Output the (X, Y) coordinate of the center of the cell containing the given text.  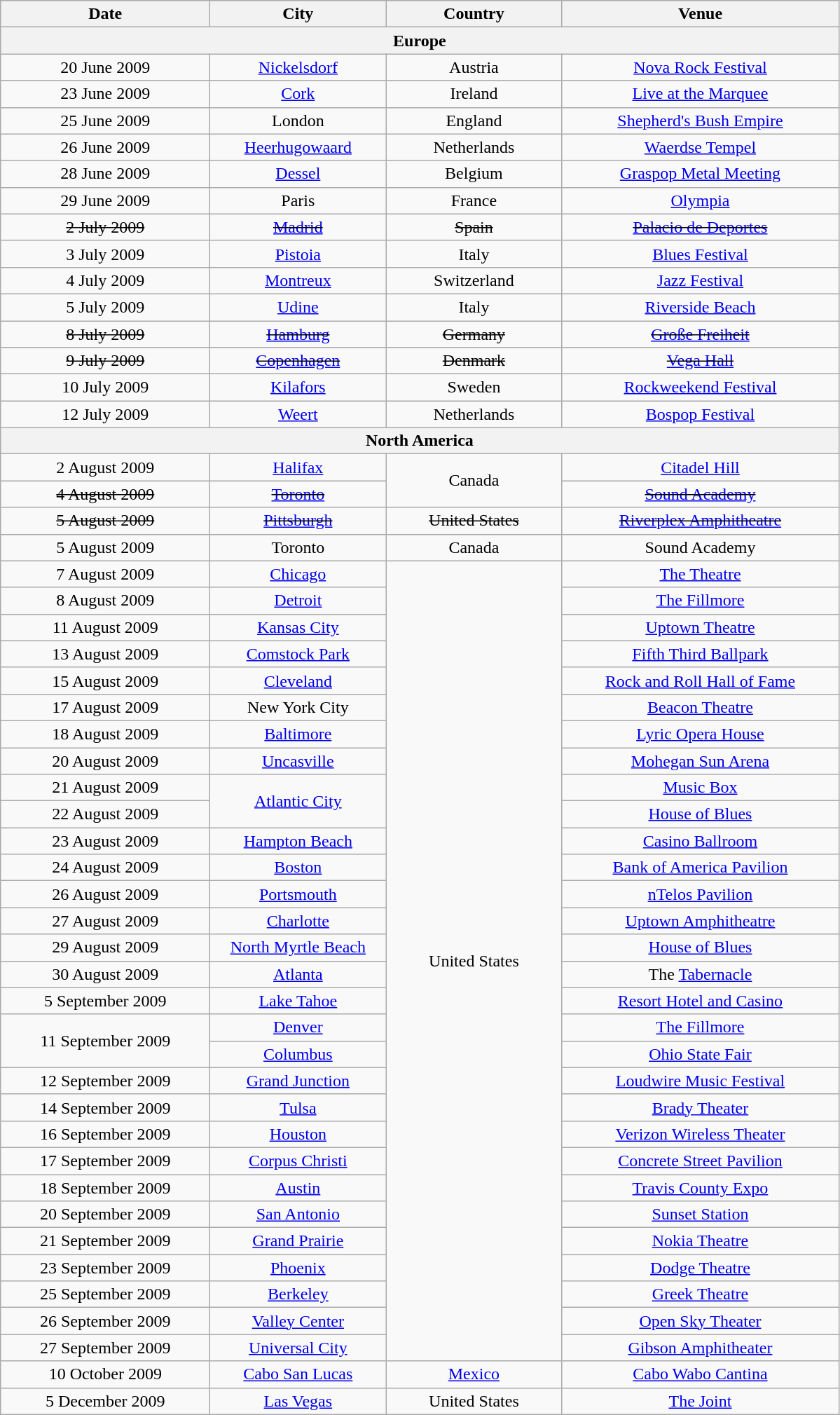
Chicago (298, 574)
Cabo Wabo Cantina (701, 1374)
Madrid (298, 227)
Dodge Theatre (701, 1268)
Open Sky Theater (701, 1321)
10 July 2009 (105, 388)
Greek Theatre (701, 1294)
10 October 2009 (105, 1374)
28 June 2009 (105, 174)
Cabo San Lucas (298, 1374)
Lake Tahoe (298, 1001)
13 August 2009 (105, 654)
7 August 2009 (105, 574)
Comstock Park (298, 654)
Blues Festival (701, 254)
Lyric Opera House (701, 734)
Dessel (298, 174)
Ireland (474, 94)
12 July 2009 (105, 414)
Gibson Amphitheater (701, 1348)
Olympia (701, 200)
Charlotte (298, 921)
Kilafors (298, 388)
New York City (298, 707)
Udine (298, 307)
Mohegan Sun Arena (701, 760)
Grand Junction (298, 1081)
Nova Rock Festival (701, 67)
Live at the Marquee (701, 94)
8 August 2009 (105, 601)
5 September 2009 (105, 1001)
Waerdse Tempel (701, 147)
18 August 2009 (105, 734)
Vega Hall (701, 361)
Travis County Expo (701, 1188)
Pittsburgh (298, 521)
24 August 2009 (105, 868)
nTelos Pavilion (701, 894)
Bospop Festival (701, 414)
San Antonio (298, 1215)
City (298, 14)
Mexico (474, 1374)
The Theatre (701, 574)
Venue (701, 14)
12 September 2009 (105, 1081)
Europe (420, 41)
14 September 2009 (105, 1107)
8 July 2009 (105, 334)
29 August 2009 (105, 948)
Heerhugowaard (298, 147)
North America (420, 441)
Shepherd's Bush Empire (701, 121)
Verizon Wireless Theater (701, 1134)
Paris (298, 200)
Boston (298, 868)
Loudwire Music Festival (701, 1081)
Graspop Metal Meeting (701, 174)
Germany (474, 334)
Cork (298, 94)
Casino Ballroom (701, 841)
Brady Theater (701, 1107)
Belgium (474, 174)
5 July 2009 (105, 307)
Rockweekend Festival (701, 388)
Music Box (701, 788)
11 August 2009 (105, 627)
Uptown Amphitheatre (701, 921)
17 August 2009 (105, 707)
Copenhagen (298, 361)
Spain (474, 227)
Kansas City (298, 627)
Riverside Beach (701, 307)
Uncasville (298, 760)
Austria (474, 67)
20 September 2009 (105, 1215)
Houston (298, 1134)
Beacon Theatre (701, 707)
Nickelsdorf (298, 67)
23 August 2009 (105, 841)
Portsmouth (298, 894)
Resort Hotel and Casino (701, 1001)
France (474, 200)
Universal City (298, 1348)
Citadel Hill (701, 467)
Tulsa (298, 1107)
Fifth Third Ballpark (701, 654)
Switzerland (474, 280)
2 August 2009 (105, 467)
Country (474, 14)
Atlanta (298, 974)
Jazz Festival (701, 280)
18 September 2009 (105, 1188)
26 August 2009 (105, 894)
26 September 2009 (105, 1321)
Rock and Roll Hall of Fame (701, 681)
23 September 2009 (105, 1268)
Denver (298, 1027)
Palacio de Deportes (701, 227)
Pistoia (298, 254)
11 September 2009 (105, 1041)
23 June 2009 (105, 94)
Große Freiheit (701, 334)
Riverplex Amphitheatre (701, 521)
21 August 2009 (105, 788)
Weert (298, 414)
2 July 2009 (105, 227)
Baltimore (298, 734)
5 December 2009 (105, 1401)
Bank of America Pavilion (701, 868)
4 August 2009 (105, 494)
North Myrtle Beach (298, 948)
20 August 2009 (105, 760)
Sunset Station (701, 1215)
Hampton Beach (298, 841)
29 June 2009 (105, 200)
Corpus Christi (298, 1161)
Sweden (474, 388)
Uptown Theatre (701, 627)
Ohio State Fair (701, 1054)
Detroit (298, 601)
22 August 2009 (105, 814)
Phoenix (298, 1268)
27 September 2009 (105, 1348)
17 September 2009 (105, 1161)
Columbus (298, 1054)
4 July 2009 (105, 280)
21 September 2009 (105, 1241)
The Tabernacle (701, 974)
England (474, 121)
Cleveland (298, 681)
16 September 2009 (105, 1134)
Grand Prairie (298, 1241)
3 July 2009 (105, 254)
26 June 2009 (105, 147)
The Joint (701, 1401)
9 July 2009 (105, 361)
Montreux (298, 280)
Atlantic City (298, 801)
Austin (298, 1188)
20 June 2009 (105, 67)
Date (105, 14)
Nokia Theatre (701, 1241)
30 August 2009 (105, 974)
Berkeley (298, 1294)
Denmark (474, 361)
Concrete Street Pavilion (701, 1161)
25 September 2009 (105, 1294)
Valley Center (298, 1321)
Hamburg (298, 334)
Halifax (298, 467)
London (298, 121)
15 August 2009 (105, 681)
25 June 2009 (105, 121)
Las Vegas (298, 1401)
27 August 2009 (105, 921)
